For the text-containing cell, return its midpoint in [X, Y] coordinate format. 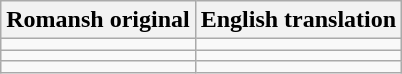
English translation [298, 20]
Romansh original [98, 20]
